Capture the cell that displays the provided text and extract its (X, Y) central coordinate. 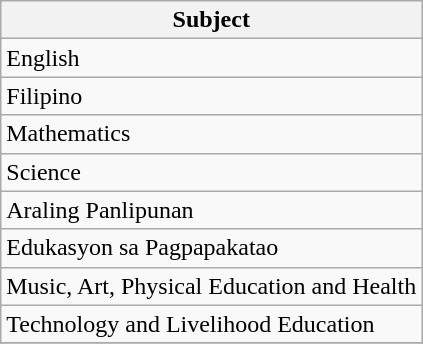
Technology and Livelihood Education (212, 324)
Filipino (212, 96)
Araling Panlipunan (212, 210)
Mathematics (212, 134)
Edukasyon sa Pagpapakatao (212, 248)
Subject (212, 20)
Music, Art, Physical Education and Health (212, 286)
English (212, 58)
Science (212, 172)
